From the cell containing the given text, extract its center point as [X, Y] coordinate. 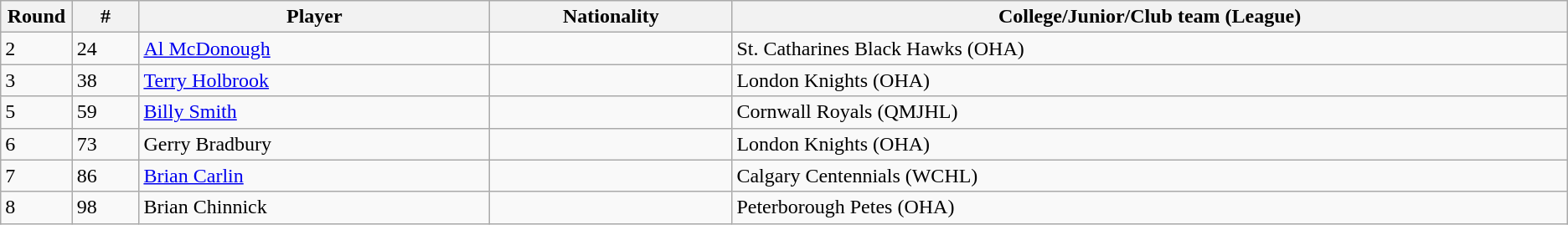
College/Junior/Club team (League) [1149, 17]
38 [106, 80]
59 [106, 112]
86 [106, 176]
St. Catharines Black Hawks (OHA) [1149, 49]
Al McDonough [315, 49]
7 [37, 176]
Billy Smith [315, 112]
Terry Holbrook [315, 80]
Brian Chinnick [315, 207]
73 [106, 144]
24 [106, 49]
Player [315, 17]
# [106, 17]
Gerry Bradbury [315, 144]
8 [37, 207]
Brian Carlin [315, 176]
98 [106, 207]
5 [37, 112]
6 [37, 144]
Peterborough Petes (OHA) [1149, 207]
2 [37, 49]
Cornwall Royals (QMJHL) [1149, 112]
Round [37, 17]
Calgary Centennials (WCHL) [1149, 176]
3 [37, 80]
Nationality [611, 17]
